Output the (X, Y) coordinate of the center of the cell containing the given text.  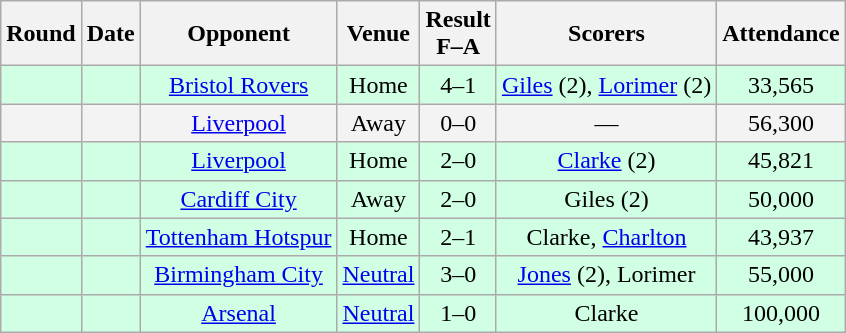
1–0 (458, 313)
45,821 (781, 161)
Cardiff City (238, 199)
Bristol Rovers (238, 85)
Clarke (2) (606, 161)
Clarke, Charlton (606, 237)
100,000 (781, 313)
Giles (2), Lorimer (2) (606, 85)
Arsenal (238, 313)
56,300 (781, 123)
Date (110, 34)
4–1 (458, 85)
33,565 (781, 85)
Venue (378, 34)
Clarke (606, 313)
43,937 (781, 237)
Round (41, 34)
Scorers (606, 34)
Tottenham Hotspur (238, 237)
50,000 (781, 199)
2–1 (458, 237)
0–0 (458, 123)
— (606, 123)
Opponent (238, 34)
Attendance (781, 34)
Giles (2) (606, 199)
Birmingham City (238, 275)
ResultF–A (458, 34)
55,000 (781, 275)
Jones (2), Lorimer (606, 275)
3–0 (458, 275)
